Locate the cell with the specified text and output its [X, Y] center coordinate. 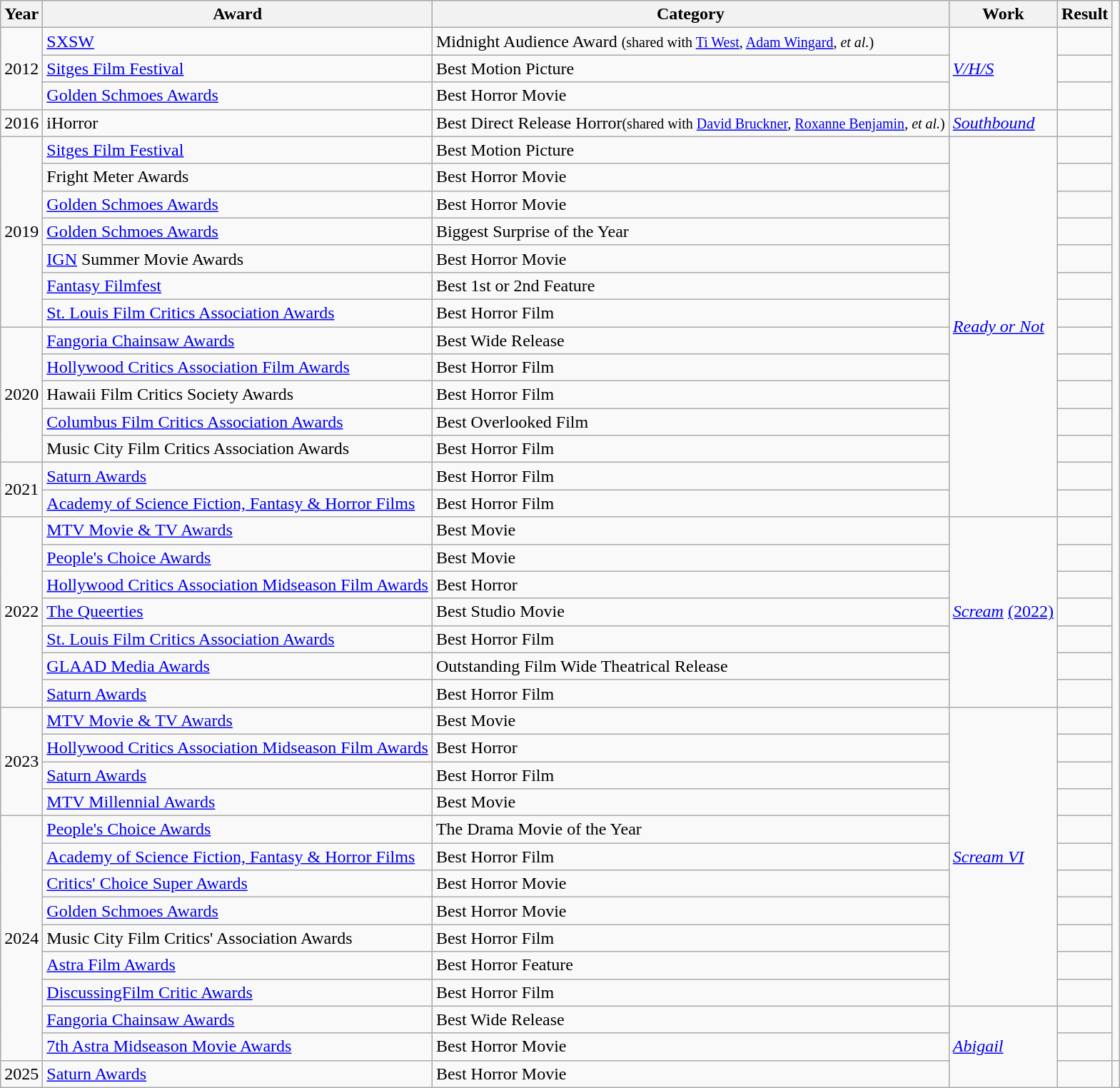
7th Astra Midseason Movie Awards [238, 1047]
Best Overlooked Film [690, 422]
2016 [21, 123]
GLAAD Media Awards [238, 666]
Best Direct Release Horror(shared with David Bruckner, Roxanne Benjamin, et al.) [690, 123]
Work [1003, 14]
2020 [21, 395]
2022 [21, 612]
Southbound [1003, 123]
2012 [21, 69]
Hollywood Critics Association Film Awards [238, 368]
Ready or Not [1003, 327]
iHorror [238, 123]
DiscussingFilm Critic Awards [238, 992]
2019 [21, 231]
Best Studio Movie [690, 612]
Music City Film Critics' Association Awards [238, 938]
Scream (2022) [1003, 612]
Award [238, 14]
The Queerties [238, 612]
Critics' Choice Super Awards [238, 884]
Outstanding Film Wide Theatrical Release [690, 666]
Hawaii Film Critics Society Awards [238, 395]
Fright Meter Awards [238, 177]
Best Horror Feature [690, 965]
Music City Film Critics Association Awards [238, 449]
Category [690, 14]
Result [1084, 14]
IGN Summer Movie Awards [238, 258]
2025 [21, 1074]
Scream VI [1003, 857]
Best 1st or 2nd Feature [690, 286]
MTV Millennial Awards [238, 802]
V/H/S [1003, 69]
Abigail [1003, 1047]
Columbus Film Critics Association Awards [238, 422]
Year [21, 14]
Biggest Surprise of the Year [690, 231]
SXSW [238, 41]
2021 [21, 490]
2024 [21, 938]
2023 [21, 761]
Midnight Audience Award (shared with Ti West, Adam Wingard, et al.) [690, 41]
Fantasy Filmfest [238, 286]
The Drama Movie of the Year [690, 830]
Astra Film Awards [238, 965]
